Pinpoint the cell where the given text exists, returning its [x, y] midpoint coordinate. 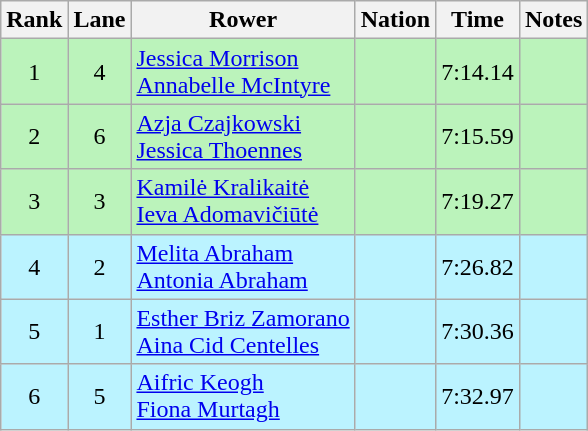
Aifric KeoghFiona Murtagh [243, 396]
Azja CzajkowskiJessica Thoennes [243, 136]
7:32.97 [478, 396]
7:26.82 [478, 266]
Kamilė KralikaitėIeva Adomavičiūtė [243, 202]
Jessica MorrisonAnnabelle McIntyre [243, 72]
Rower [243, 20]
7:30.36 [478, 332]
Nation [395, 20]
Lane [100, 20]
Esther Briz ZamoranoAina Cid Centelles [243, 332]
7:14.14 [478, 72]
Rank [34, 20]
7:15.59 [478, 136]
7:19.27 [478, 202]
Notes [553, 20]
Melita AbrahamAntonia Abraham [243, 266]
Time [478, 20]
